Output the [x, y] coordinate of the center of the cell containing the given text.  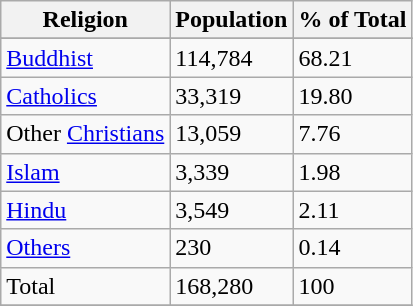
3,549 [232, 210]
0.14 [352, 248]
68.21 [352, 58]
Catholics [86, 96]
2.11 [352, 210]
3,339 [232, 172]
Buddhist [86, 58]
Hindu [86, 210]
Islam [86, 172]
19.80 [352, 96]
1.98 [352, 172]
33,319 [232, 96]
Others [86, 248]
100 [352, 286]
7.76 [352, 134]
114,784 [232, 58]
Religion [86, 20]
Other Christians [86, 134]
13,059 [232, 134]
168,280 [232, 286]
% of Total [352, 20]
Total [86, 286]
230 [232, 248]
Population [232, 20]
